From the cell containing the given text, extract its center point as [x, y] coordinate. 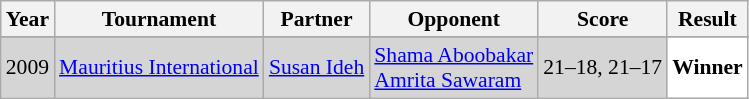
Susan Ideh [316, 68]
21–18, 21–17 [602, 68]
2009 [28, 68]
Winner [708, 68]
Score [602, 19]
Result [708, 19]
Tournament [159, 19]
Shama Aboobakar Amrita Sawaram [454, 68]
Mauritius International [159, 68]
Opponent [454, 19]
Year [28, 19]
Partner [316, 19]
